Scan for the cell matching the given text and deliver its (X, Y) coordinate at center. 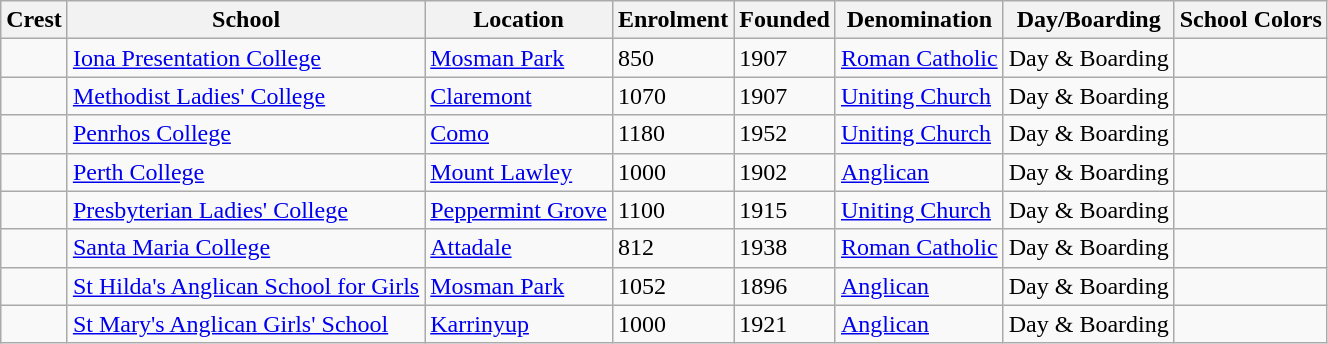
Methodist Ladies' College (246, 96)
Location (519, 20)
Crest (34, 20)
Attadale (519, 248)
Presbyterian Ladies' College (246, 210)
1896 (785, 286)
Iona Presentation College (246, 58)
Enrolment (672, 20)
St Mary's Anglican Girls' School (246, 324)
Claremont (519, 96)
Perth College (246, 172)
Mount Lawley (519, 172)
1952 (785, 134)
812 (672, 248)
Peppermint Grove (519, 210)
School Colors (1250, 20)
Founded (785, 20)
School (246, 20)
1915 (785, 210)
Santa Maria College (246, 248)
Karrinyup (519, 324)
1100 (672, 210)
850 (672, 58)
1938 (785, 248)
Como (519, 134)
1052 (672, 286)
Penrhos College (246, 134)
1070 (672, 96)
Day/Boarding (1088, 20)
Denomination (919, 20)
1921 (785, 324)
1180 (672, 134)
St Hilda's Anglican School for Girls (246, 286)
1902 (785, 172)
